Return the (X, Y) coordinate for the center point of the cell that contains the specified text.  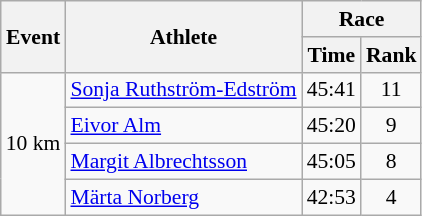
11 (392, 90)
45:05 (332, 162)
45:20 (332, 126)
45:41 (332, 90)
Eivor Alm (183, 126)
10 km (34, 143)
Race (362, 19)
9 (392, 126)
Time (332, 55)
42:53 (332, 197)
8 (392, 162)
Athlete (183, 36)
4 (392, 197)
Event (34, 36)
Margit Albrechtsson (183, 162)
Sonja Ruthström-Edström (183, 90)
Märta Norberg (183, 197)
Rank (392, 55)
